Pinpoint the cell where the given text exists, returning its [x, y] midpoint coordinate. 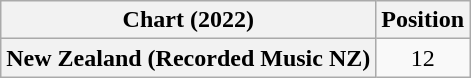
New Zealand (Recorded Music NZ) [188, 58]
12 [423, 58]
Position [423, 20]
Chart (2022) [188, 20]
